Identify which cell holds the provided text, then report its (x, y) central coordinate. 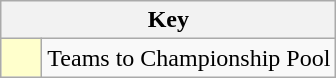
Teams to Championship Pool (189, 58)
Key (168, 20)
